Find where the given text appears and provide that cell's center as [X, Y] coordinate. 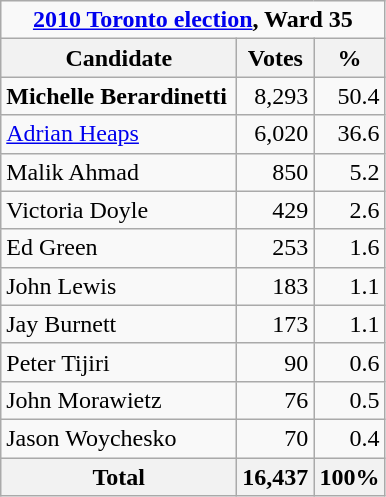
183 [276, 286]
850 [276, 172]
16,437 [276, 477]
Jay Burnett [119, 324]
% [350, 58]
0.5 [350, 400]
Jason Woychesko [119, 438]
8,293 [276, 96]
Ed Green [119, 248]
429 [276, 210]
Adrian Heaps [119, 134]
Total [119, 477]
Victoria Doyle [119, 210]
90 [276, 362]
173 [276, 324]
70 [276, 438]
Candidate [119, 58]
2010 Toronto election, Ward 35 [193, 20]
253 [276, 248]
76 [276, 400]
Votes [276, 58]
John Lewis [119, 286]
Michelle Berardinetti [119, 96]
0.6 [350, 362]
5.2 [350, 172]
Peter Tijiri [119, 362]
1.6 [350, 248]
50.4 [350, 96]
0.4 [350, 438]
John Morawietz [119, 400]
36.6 [350, 134]
Malik Ahmad [119, 172]
2.6 [350, 210]
100% [350, 477]
6,020 [276, 134]
